Detect which cell encompasses the target text, then output its [X, Y] center coordinate. 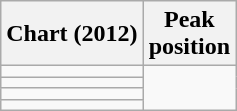
Chart (2012) [72, 34]
Peakposition [189, 34]
